Identify which cell holds the provided text, then report its (X, Y) central coordinate. 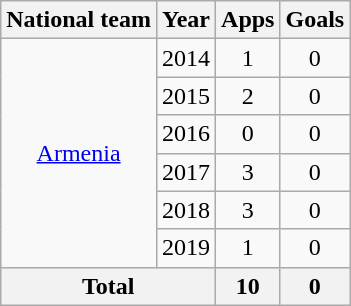
Total (108, 286)
2016 (186, 134)
National team (79, 20)
Year (186, 20)
Armenia (79, 153)
2018 (186, 210)
10 (248, 286)
2014 (186, 58)
2 (248, 96)
2017 (186, 172)
Apps (248, 20)
2019 (186, 248)
2015 (186, 96)
Goals (315, 20)
